Capture the cell that displays the provided text and extract its [X, Y] central coordinate. 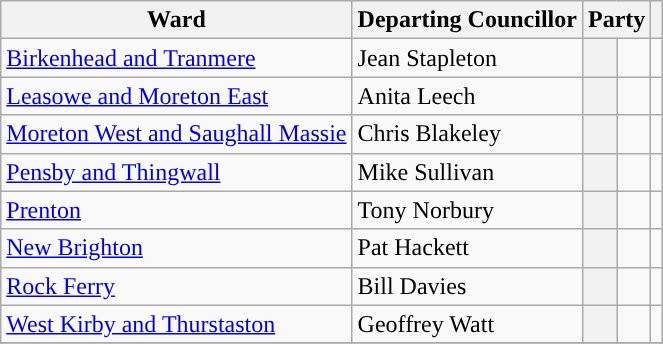
Leasowe and Moreton East [176, 96]
Party [616, 20]
West Kirby and Thurstaston [176, 324]
Ward [176, 20]
Anita Leech [467, 96]
Jean Stapleton [467, 58]
Prenton [176, 210]
Geoffrey Watt [467, 324]
Birkenhead and Tranmere [176, 58]
Chris Blakeley [467, 134]
Mike Sullivan [467, 172]
Rock Ferry [176, 286]
New Brighton [176, 248]
Tony Norbury [467, 210]
Pensby and Thingwall [176, 172]
Pat Hackett [467, 248]
Bill Davies [467, 286]
Departing Councillor [467, 20]
Moreton West and Saughall Massie [176, 134]
